Locate the cell with the specified text and output its [X, Y] center coordinate. 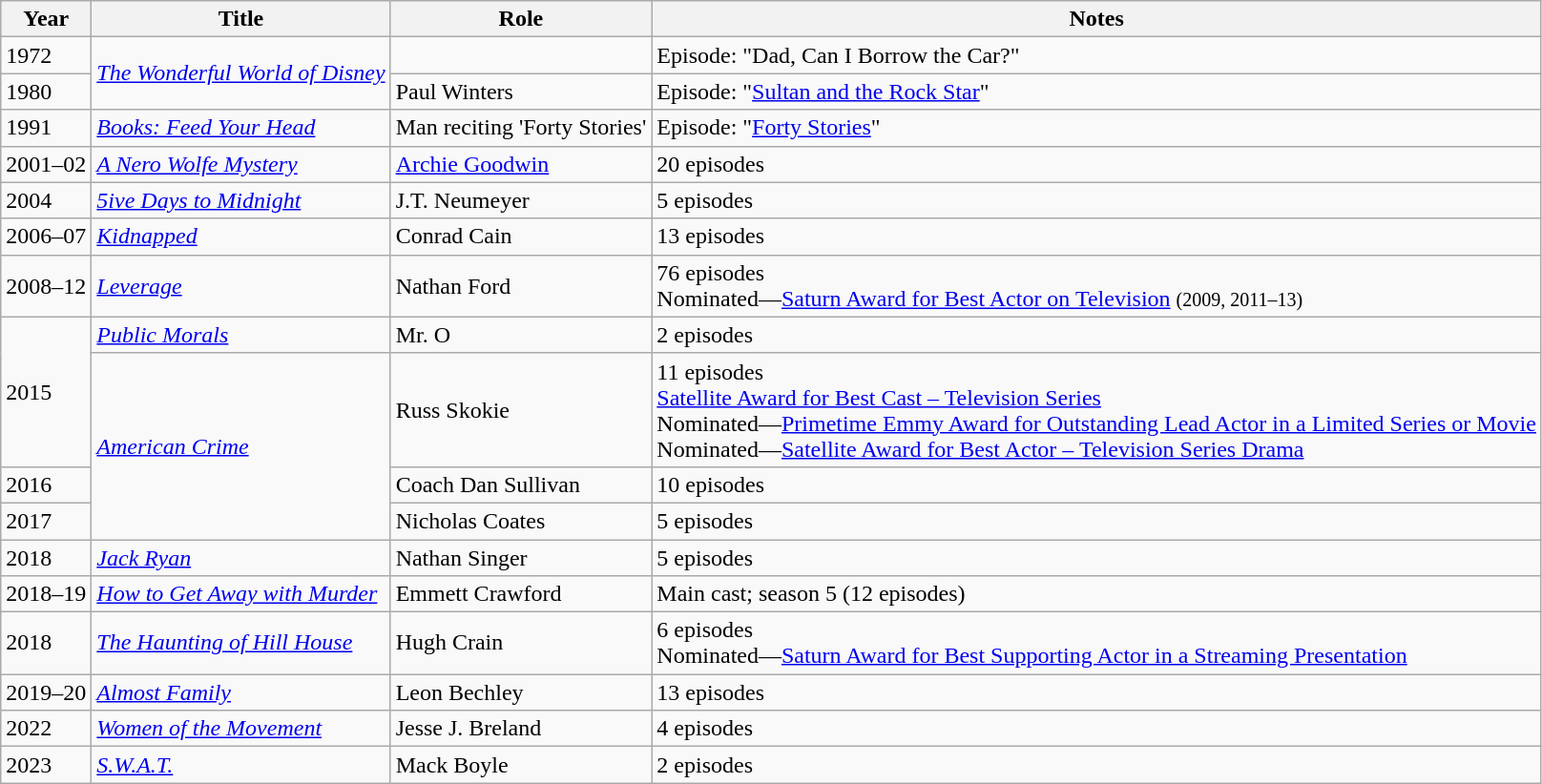
10 episodes [1097, 485]
Kidnapped [240, 237]
Books: Feed Your Head [240, 128]
2019–20 [46, 692]
2008–12 [46, 286]
1972 [46, 55]
Jesse J. Breland [521, 729]
2023 [46, 765]
Title [240, 19]
Leon Bechley [521, 692]
Role [521, 19]
Mack Boyle [521, 765]
Jack Ryan [240, 558]
S.W.A.T. [240, 765]
A Nero Wolfe Mystery [240, 164]
2022 [46, 729]
Russ Skokie [521, 410]
J.T. Neumeyer [521, 200]
Nathan Ford [521, 286]
1980 [46, 92]
2018–19 [46, 594]
Coach Dan Sullivan [521, 485]
1991 [46, 128]
2006–07 [46, 237]
Almost Family [240, 692]
6 episodesNominated—Saturn Award for Best Supporting Actor in a Streaming Presentation [1097, 643]
The Wonderful World of Disney [240, 73]
Year [46, 19]
Nathan Singer [521, 558]
Main cast; season 5 (12 episodes) [1097, 594]
2015 [46, 391]
Hugh Crain [521, 643]
Emmett Crawford [521, 594]
Episode: "Dad, Can I Borrow the Car?" [1097, 55]
76 episodesNominated—Saturn Award for Best Actor on Television (2009, 2011–13) [1097, 286]
2001–02 [46, 164]
2004 [46, 200]
Nicholas Coates [521, 521]
5ive Days to Midnight [240, 200]
Episode: "Sultan and the Rock Star" [1097, 92]
How to Get Away with Murder [240, 594]
Episode: "Forty Stories" [1097, 128]
American Crime [240, 446]
Mr. O [521, 335]
Conrad Cain [521, 237]
Leverage [240, 286]
2017 [46, 521]
Notes [1097, 19]
2016 [46, 485]
Archie Goodwin [521, 164]
20 episodes [1097, 164]
Paul Winters [521, 92]
The Haunting of Hill House [240, 643]
4 episodes [1097, 729]
Man reciting 'Forty Stories' [521, 128]
Public Morals [240, 335]
Women of the Movement [240, 729]
